From the cell containing the given text, extract its center point as (x, y) coordinate. 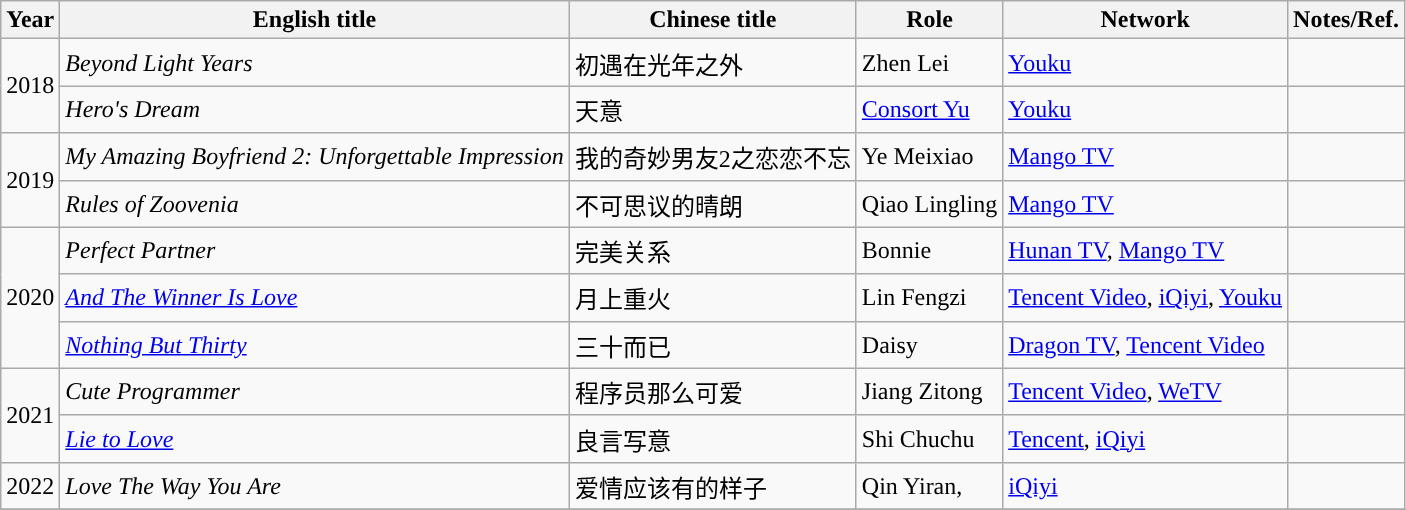
我的奇妙男友2之恋恋不忘 (712, 156)
English title (314, 20)
Bonnie (929, 250)
完美关系 (712, 250)
Perfect Partner (314, 250)
Rules of Zoovenia (314, 204)
Chinese title (712, 20)
天意 (712, 110)
Lin Fengzi (929, 298)
初遇在光年之外 (712, 62)
Network (1146, 20)
Lie to Love (314, 438)
2021 (30, 415)
Tencent Video, WeTV (1146, 392)
Hunan TV, Mango TV (1146, 250)
Qin Yiran, (929, 486)
Beyond Light Years (314, 62)
Year (30, 20)
Ye Meixiao (929, 156)
Zhen Lei (929, 62)
Daisy (929, 344)
Tencent, iQiyi (1146, 438)
iQiyi (1146, 486)
Nothing But Thirty (314, 344)
2022 (30, 486)
My Amazing Boyfriend 2: Unforgettable Impression (314, 156)
程序员那么可爱 (712, 392)
Jiang Zitong (929, 392)
Hero's Dream (314, 110)
Dragon TV, Tencent Video (1146, 344)
Cute Programmer (314, 392)
Qiao Lingling (929, 204)
良言写意 (712, 438)
Consort Yu (929, 110)
月上重火 (712, 298)
Shi Chuchu (929, 438)
不可思议的晴朗 (712, 204)
2020 (30, 298)
Love The Way You Are (314, 486)
三十而已 (712, 344)
Role (929, 20)
Notes/Ref. (1346, 20)
Tencent Video, iQiyi, Youku (1146, 298)
2018 (30, 86)
2019 (30, 180)
爱情应该有的样子 (712, 486)
And The Winner Is Love (314, 298)
